Detect which cell encompasses the target text, then output its (X, Y) center coordinate. 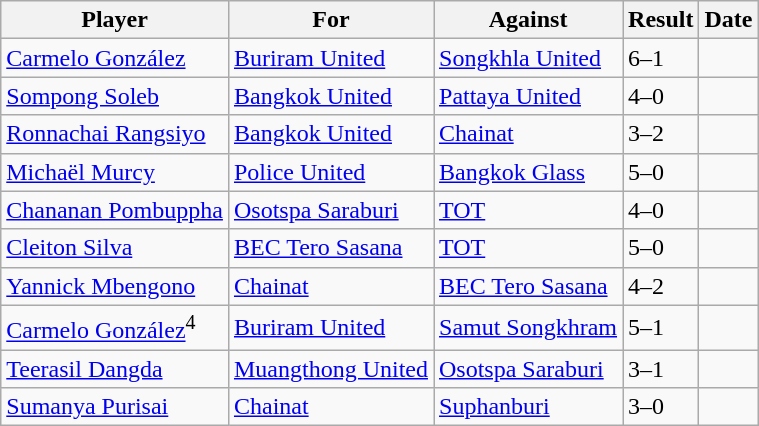
Player (115, 20)
Sumanya Purisai (115, 407)
Carmelo González4 (115, 328)
Result (661, 20)
Sompong Soleb (115, 96)
Ronnachai Rangsiyo (115, 134)
Teerasil Dangda (115, 369)
Date (728, 20)
Michaël Murcy (115, 172)
5–1 (661, 328)
6–1 (661, 58)
Police United (330, 172)
Carmelo González (115, 58)
Bangkok Glass (528, 172)
Yannick Mbengono (115, 286)
Samut Songkhram (528, 328)
3–1 (661, 369)
3–2 (661, 134)
Pattaya United (528, 96)
Songkhla United (528, 58)
Against (528, 20)
Chananan Pombuppha (115, 210)
3–0 (661, 407)
For (330, 20)
4–2 (661, 286)
Suphanburi (528, 407)
Cleiton Silva (115, 248)
Muangthong United (330, 369)
